For the text-containing cell, return its midpoint in [x, y] coordinate format. 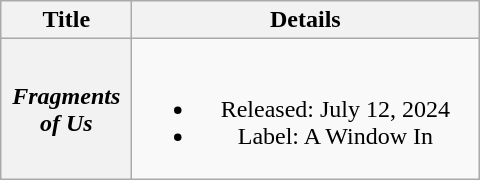
Details [306, 20]
Title [66, 20]
Released: July 12, 2024Label: A Window In [306, 109]
Fragments of Us [66, 109]
